For the text-containing cell, return its midpoint in (X, Y) coordinate format. 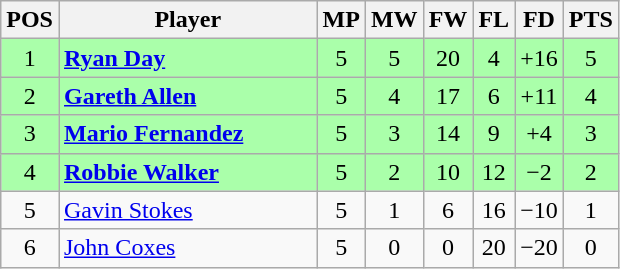
POS (30, 20)
FL (494, 20)
−2 (540, 172)
14 (448, 134)
Gavin Stokes (188, 210)
PTS (590, 20)
12 (494, 172)
Robbie Walker (188, 172)
FW (448, 20)
John Coxes (188, 248)
10 (448, 172)
Ryan Day (188, 58)
+4 (540, 134)
+11 (540, 96)
−20 (540, 248)
17 (448, 96)
+16 (540, 58)
16 (494, 210)
MW (394, 20)
9 (494, 134)
FD (540, 20)
Player (188, 20)
Gareth Allen (188, 96)
−10 (540, 210)
Mario Fernandez (188, 134)
MP (341, 20)
